Capture the cell that displays the provided text and extract its [X, Y] central coordinate. 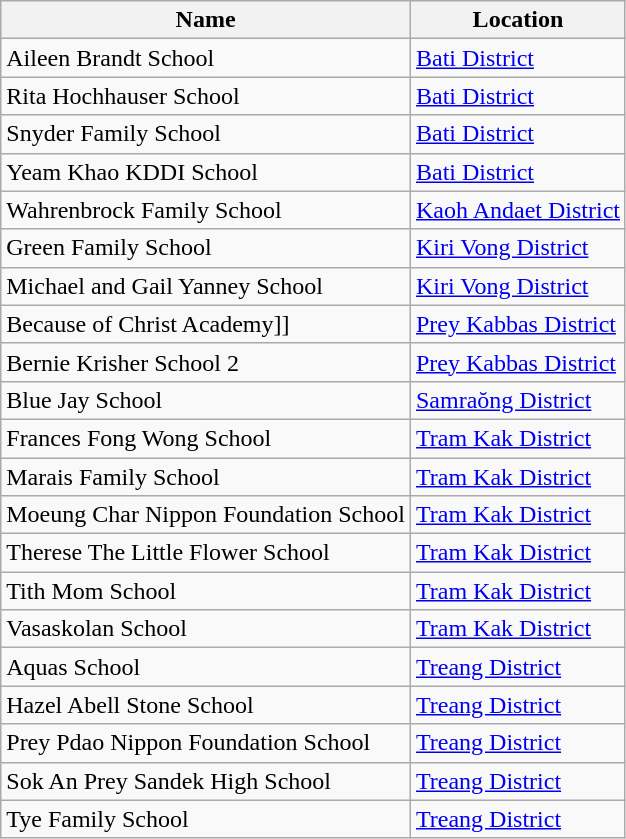
Marais Family School [206, 477]
Sok An Prey Sandek High School [206, 781]
Kaoh Andaet District [518, 210]
Snyder Family School [206, 134]
Therese The Little Flower School [206, 553]
Wahrenbrock Family School [206, 210]
Name [206, 20]
Samraŏng District [518, 400]
Hazel Abell Stone School [206, 705]
Michael and Gail Yanney School [206, 286]
Aquas School [206, 667]
Tye Family School [206, 819]
Moeung Char Nippon Foundation School [206, 515]
Because of Christ Academy]] [206, 324]
Vasaskolan School [206, 629]
Aileen Brandt School [206, 58]
Bernie Krisher School 2 [206, 362]
Location [518, 20]
Rita Hochhauser School [206, 96]
Yeam Khao KDDI School [206, 172]
Green Family School [206, 248]
Tith Mom School [206, 591]
Frances Fong Wong School [206, 438]
Blue Jay School [206, 400]
Prey Pdao Nippon Foundation School [206, 743]
